For the text-containing cell, return its midpoint in [x, y] coordinate format. 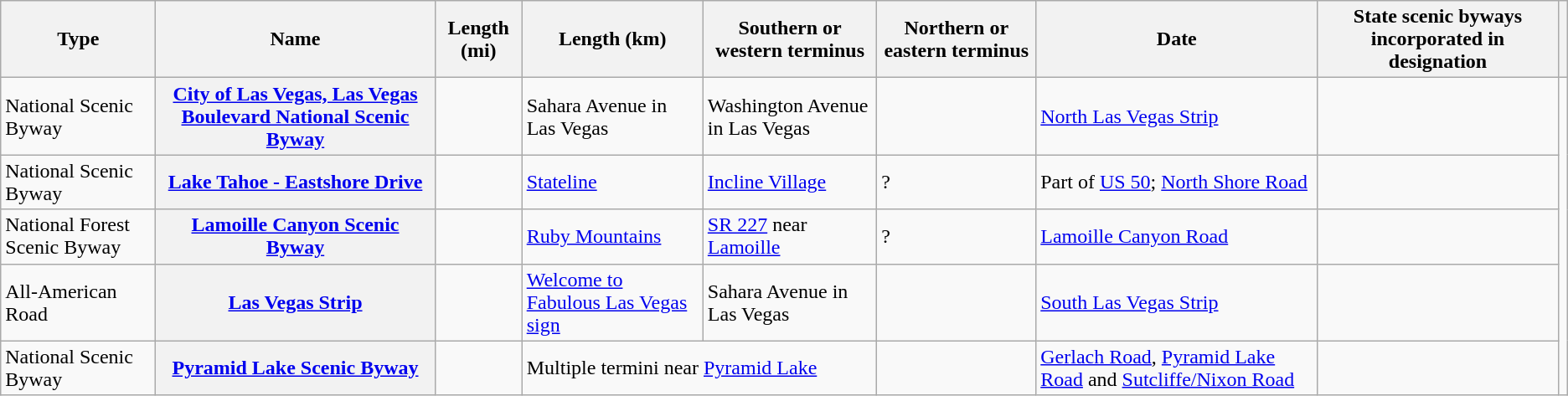
City of Las Vegas, Las Vegas Boulevard National Scenic Byway [296, 116]
Length (mi) [478, 39]
South Las Vegas Strip [1177, 302]
Type [79, 39]
Lamoille Canyon Scenic Byway [296, 236]
Lake Tahoe - Eastshore Drive [296, 183]
Southern or western terminus [790, 39]
National Forest Scenic Byway [79, 236]
Length (km) [612, 39]
State scenic byways incorporated in designation [1437, 39]
Northern or eastern terminus [957, 39]
Multiple termini near Pyramid Lake [699, 368]
North Las Vegas Strip [1177, 116]
Name [296, 39]
Incline Village [790, 183]
Washington Avenue in Las Vegas [790, 116]
Ruby Mountains [612, 236]
All-American Road [79, 302]
Date [1177, 39]
Pyramid Lake Scenic Byway [296, 368]
SR 227 near Lamoille [790, 236]
Las Vegas Strip [296, 302]
Gerlach Road, Pyramid Lake Road and Sutcliffe/Nixon Road [1177, 368]
Stateline [612, 183]
Part of US 50; North Shore Road [1177, 183]
Lamoille Canyon Road [1177, 236]
Welcome to Fabulous Las Vegas sign [612, 302]
